Pinpoint the cell where the given text exists, returning its (X, Y) midpoint coordinate. 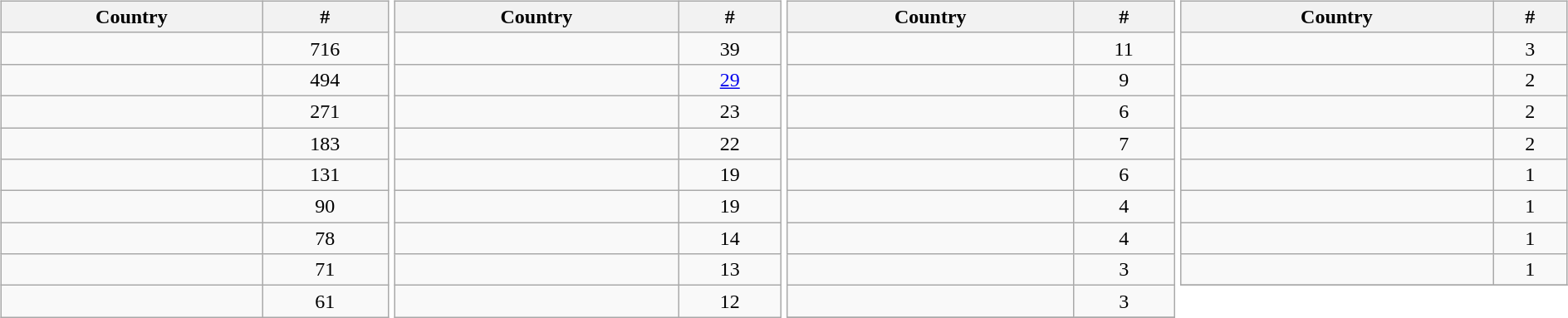
13 (729, 270)
90 (326, 207)
78 (326, 238)
716 (326, 48)
271 (326, 111)
14 (729, 238)
494 (326, 80)
29 (729, 80)
12 (729, 301)
39 (729, 48)
7 (1125, 144)
9 (1125, 80)
61 (326, 301)
131 (326, 175)
183 (326, 144)
71 (326, 270)
23 (729, 111)
11 (1125, 48)
22 (729, 144)
